Identify which cell holds the provided text, then report its [X, Y] central coordinate. 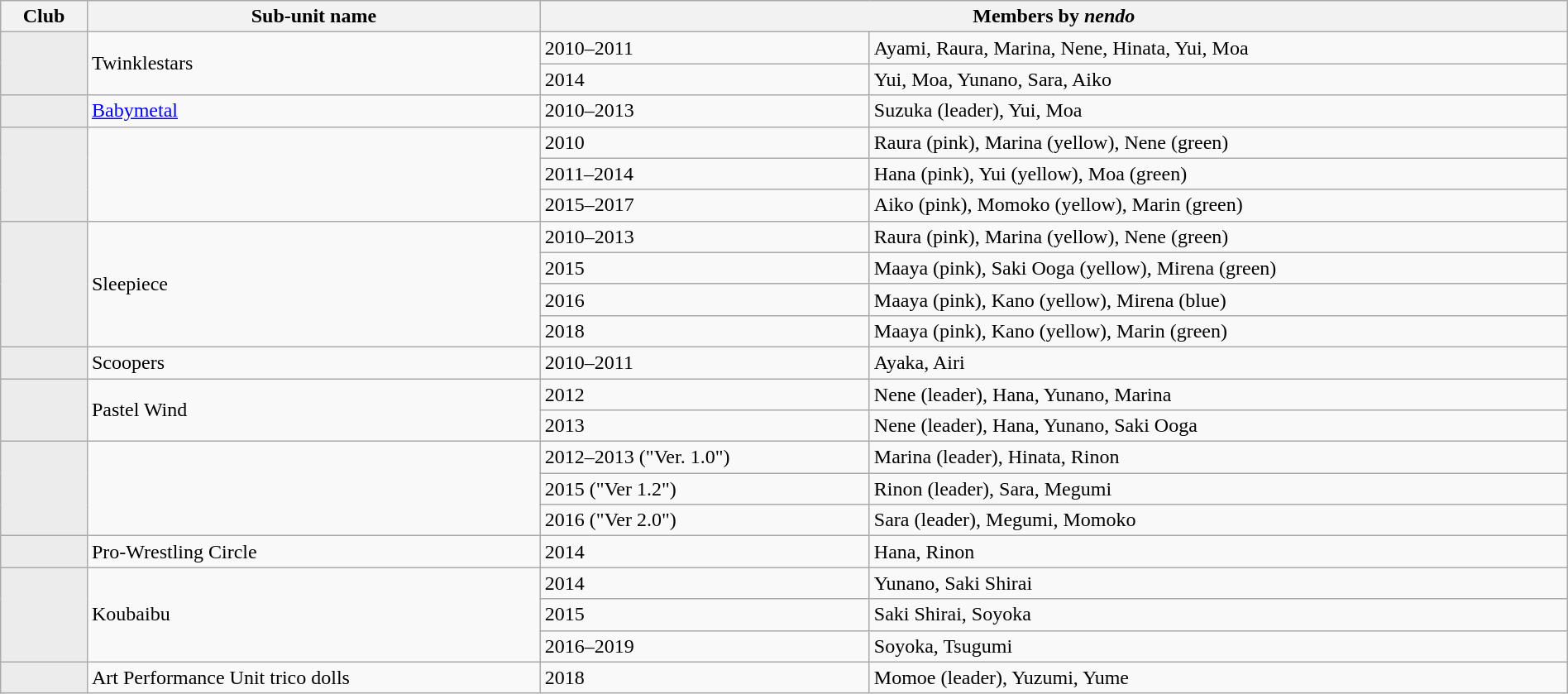
Yunano, Saki Shirai [1218, 583]
Maaya (pink), Saki Ooga (yellow), Mirena (green) [1218, 268]
Nene (leader), Hana, Yunano, Saki Ooga [1218, 426]
Pastel Wind [313, 410]
Maaya (pink), Kano (yellow), Mirena (blue) [1218, 299]
Rinon (leader), Sara, Megumi [1218, 489]
Hana, Rinon [1218, 552]
Aiko (pink), Momoko (yellow), Marin (green) [1218, 205]
Suzuka (leader), Yui, Moa [1218, 111]
Twinklestars [313, 64]
Sara (leader), Megumi, Momoko [1218, 520]
2016–2019 [705, 646]
Club [45, 17]
Members by nendo [1054, 17]
Koubaibu [313, 615]
Art Performance Unit trico dolls [313, 677]
Marina (leader), Hinata, Rinon [1218, 457]
2015 ("Ver 1.2") [705, 489]
Maaya (pink), Kano (yellow), Marin (green) [1218, 331]
Soyoka, Tsugumi [1218, 646]
Sub-unit name [313, 17]
Yui, Moa, Yunano, Sara, Aiko [1218, 79]
Nene (leader), Hana, Yunano, Marina [1218, 395]
2011–2014 [705, 174]
Hana (pink), Yui (yellow), Moa (green) [1218, 174]
2012 [705, 395]
2015–2017 [705, 205]
2013 [705, 426]
2012–2013 ("Ver. 1.0") [705, 457]
Ayami, Raura, Marina, Nene, Hinata, Yui, Moa [1218, 48]
Pro-Wrestling Circle [313, 552]
2016 [705, 299]
2010 [705, 142]
Babymetal [313, 111]
Scoopers [313, 362]
Saki Shirai, Soyoka [1218, 615]
Momoe (leader), Yuzumi, Yume [1218, 677]
Ayaka, Airi [1218, 362]
Sleepiece [313, 284]
2016 ("Ver 2.0") [705, 520]
